Return [x, y] of the center of cell containing provided text 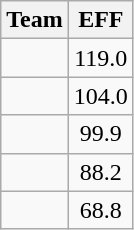
104.0 [100, 96]
88.2 [100, 172]
Team [35, 20]
119.0 [100, 58]
EFF [100, 20]
99.9 [100, 134]
68.8 [100, 210]
